Output the [x, y] coordinate of the center of the cell containing the given text.  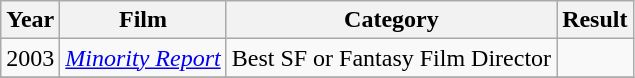
2003 [30, 58]
Film [143, 20]
Category [391, 20]
Year [30, 20]
Minority Report [143, 58]
Result [595, 20]
Best SF or Fantasy Film Director [391, 58]
